Search for the cell housing the specified text and yield its (X, Y) center coordinate. 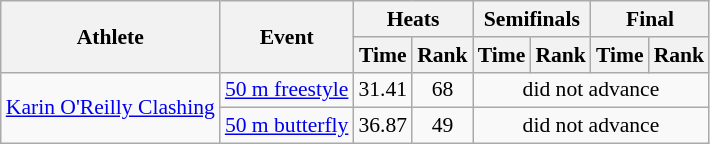
Semifinals (532, 19)
Final (650, 19)
Karin O'Reilly Clashing (110, 108)
50 m freestyle (287, 90)
Heats (412, 19)
36.87 (382, 126)
68 (442, 90)
49 (442, 126)
Athlete (110, 36)
50 m butterfly (287, 126)
31.41 (382, 90)
Event (287, 36)
